Identify which cell holds the provided text, then report its (X, Y) central coordinate. 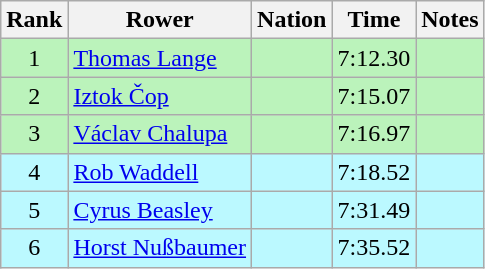
Rob Waddell (160, 172)
Iztok Čop (160, 96)
5 (34, 210)
7:18.52 (374, 172)
Cyrus Beasley (160, 210)
Václav Chalupa (160, 134)
Time (374, 20)
7:12.30 (374, 58)
4 (34, 172)
Notes (450, 20)
Thomas Lange (160, 58)
3 (34, 134)
7:16.97 (374, 134)
7:15.07 (374, 96)
Horst Nußbaumer (160, 248)
7:31.49 (374, 210)
Rower (160, 20)
6 (34, 248)
7:35.52 (374, 248)
2 (34, 96)
1 (34, 58)
Nation (292, 20)
Rank (34, 20)
